Capture the cell that displays the provided text and extract its [X, Y] central coordinate. 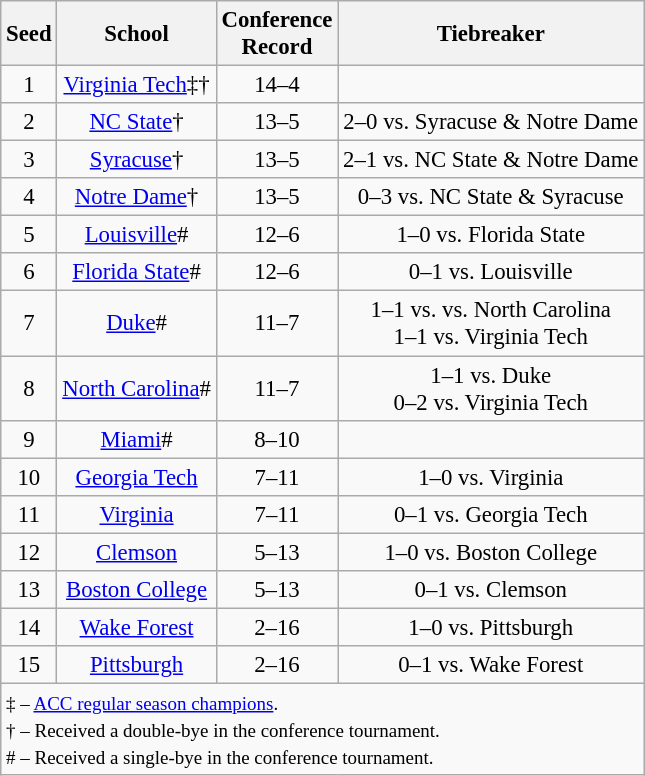
Clemson [136, 552]
School [136, 34]
13 [29, 590]
Georgia Tech [136, 477]
11 [29, 514]
6 [29, 273]
1–0 vs. Boston College [491, 552]
3 [29, 160]
ConferenceRecord [277, 34]
Notre Dame† [136, 197]
2–0 vs. Syracuse & Notre Dame [491, 122]
Pittsburgh [136, 665]
Virginia Tech‡† [136, 85]
Florida State# [136, 273]
1–0 vs. Pittsburgh [491, 627]
4 [29, 197]
10 [29, 477]
5 [29, 235]
Boston College [136, 590]
2–1 vs. NC State & Notre Dame [491, 160]
‡ – ACC regular season champions.† – Received a double-bye in the conference tournament.# – Received a single-bye in the conference tournament. [322, 729]
Wake Forest [136, 627]
1–0 vs. Florida State [491, 235]
Tiebreaker [491, 34]
NC State† [136, 122]
14–4 [277, 85]
0–1 vs. Clemson [491, 590]
Syracuse† [136, 160]
1 [29, 85]
Virginia [136, 514]
12 [29, 552]
Louisville# [136, 235]
Miami# [136, 439]
7 [29, 324]
8–10 [277, 439]
North Carolina# [136, 388]
15 [29, 665]
1–1 vs. vs. North Carolina1–1 vs. Virginia Tech [491, 324]
Duke# [136, 324]
0–1 vs. Louisville [491, 273]
1–1 vs. Duke0–2 vs. Virginia Tech [491, 388]
8 [29, 388]
Seed [29, 34]
14 [29, 627]
0–1 vs. Georgia Tech [491, 514]
9 [29, 439]
0–1 vs. Wake Forest [491, 665]
2 [29, 122]
1–0 vs. Virginia [491, 477]
0–3 vs. NC State & Syracuse [491, 197]
